Output the [x, y] coordinate of the center of the cell containing the given text.  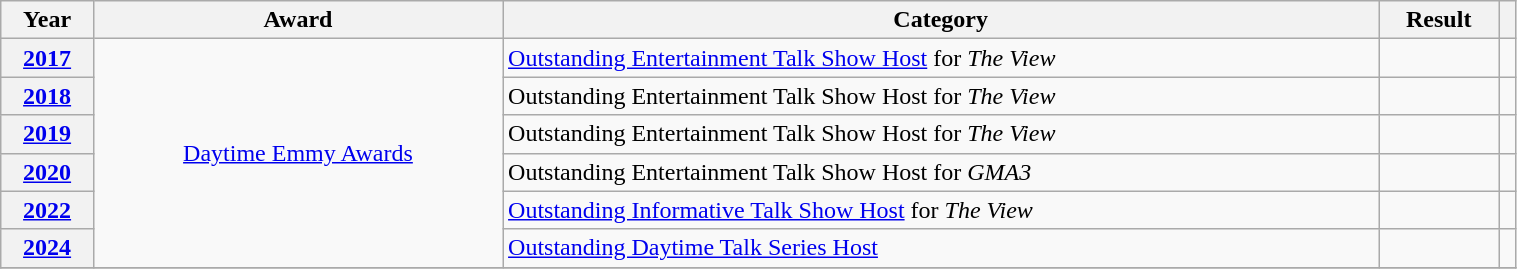
2020 [48, 172]
2024 [48, 248]
Category [941, 20]
2019 [48, 134]
Result [1439, 20]
Outstanding Daytime Talk Series Host [941, 248]
Daytime Emmy Awards [298, 153]
Outstanding Entertainment Talk Show Host for GMA3 [941, 172]
Outstanding Informative Talk Show Host for The View [941, 210]
Year [48, 20]
2018 [48, 96]
Award [298, 20]
2022 [48, 210]
2017 [48, 58]
